Identify which cell holds the provided text, then report its (x, y) central coordinate. 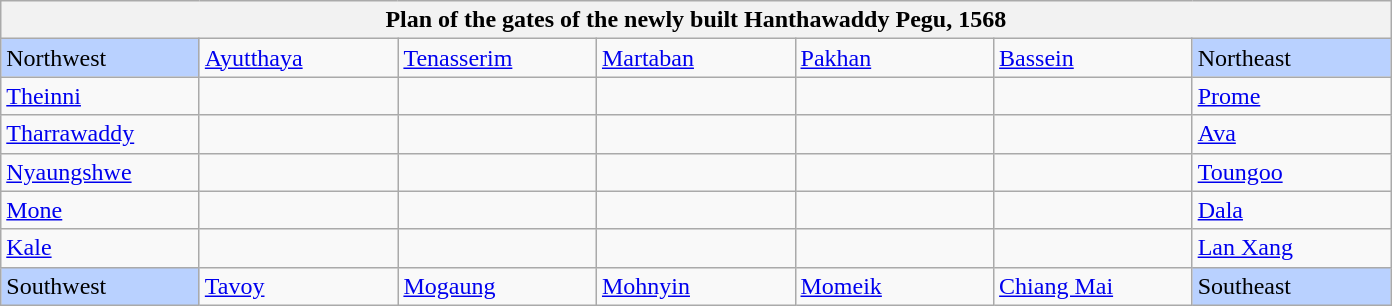
Martaban (696, 58)
Ayutthaya (298, 58)
Pakhan (894, 58)
Toungoo (1292, 172)
Nyaungshwe (100, 172)
Theinni (100, 96)
Plan of the gates of the newly built Hanthawaddy Pegu, 1568 (696, 20)
Mone (100, 210)
Southwest (100, 286)
Bassein (1094, 58)
Ava (1292, 134)
Tavoy (298, 286)
Dala (1292, 210)
Southeast (1292, 286)
Tharrawaddy (100, 134)
Mohnyin (696, 286)
Tenasserim (498, 58)
Kale (100, 248)
Northwest (100, 58)
Mogaung (498, 286)
Prome (1292, 96)
Momeik (894, 286)
Northeast (1292, 58)
Chiang Mai (1094, 286)
Lan Xang (1292, 248)
